Find where the given text appears and provide that cell's center as (x, y) coordinate. 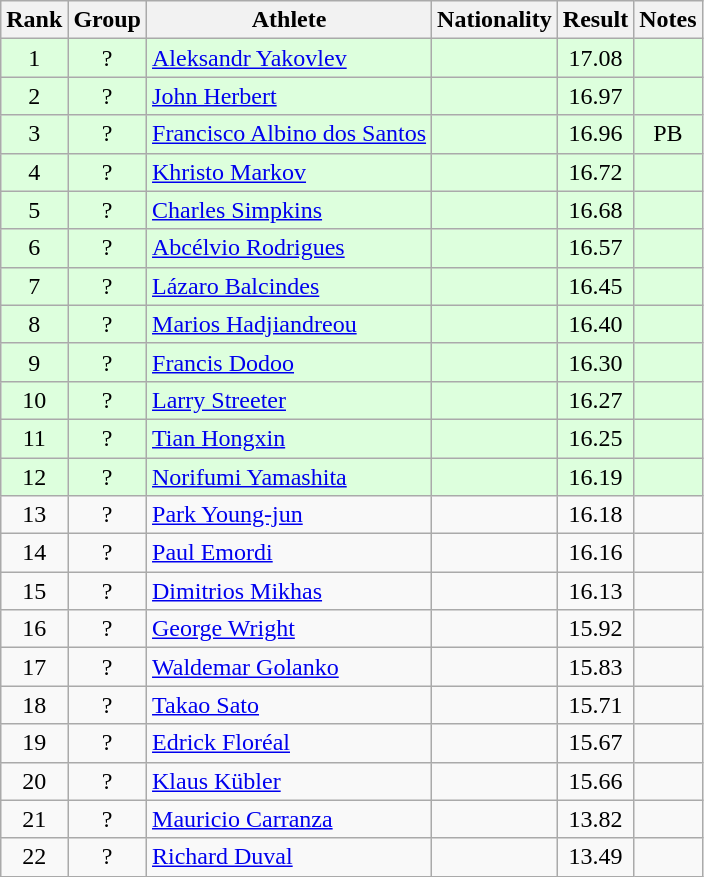
4 (34, 172)
16.57 (595, 248)
13 (34, 515)
21 (34, 819)
15 (34, 591)
Khristo Markov (290, 172)
20 (34, 781)
John Herbert (290, 96)
Rank (34, 20)
Larry Streeter (290, 400)
12 (34, 477)
15.67 (595, 743)
Francis Dodoo (290, 362)
PB (668, 134)
17.08 (595, 58)
16.97 (595, 96)
16.96 (595, 134)
Notes (668, 20)
Edrick Floréal (290, 743)
Lázaro Balcindes (290, 286)
Dimitrios Mikhas (290, 591)
13.49 (595, 857)
16.19 (595, 477)
16.72 (595, 172)
11 (34, 438)
Athlete (290, 20)
16.30 (595, 362)
Park Young-jun (290, 515)
18 (34, 705)
16.68 (595, 210)
Abcélvio Rodrigues (290, 248)
16.25 (595, 438)
Francisco Albino dos Santos (290, 134)
16.45 (595, 286)
16.27 (595, 400)
5 (34, 210)
Charles Simpkins (290, 210)
Waldemar Golanko (290, 667)
15.71 (595, 705)
10 (34, 400)
16.13 (595, 591)
13.82 (595, 819)
Takao Sato (290, 705)
17 (34, 667)
16 (34, 629)
7 (34, 286)
14 (34, 553)
Richard Duval (290, 857)
Paul Emordi (290, 553)
Group (108, 20)
Mauricio Carranza (290, 819)
15.66 (595, 781)
16.18 (595, 515)
19 (34, 743)
2 (34, 96)
6 (34, 248)
Result (595, 20)
9 (34, 362)
1 (34, 58)
Norifumi Yamashita (290, 477)
Marios Hadjiandreou (290, 324)
Nationality (495, 20)
22 (34, 857)
15.92 (595, 629)
Klaus Kübler (290, 781)
15.83 (595, 667)
Tian Hongxin (290, 438)
8 (34, 324)
16.40 (595, 324)
16.16 (595, 553)
Aleksandr Yakovlev (290, 58)
3 (34, 134)
George Wright (290, 629)
